Provide the [x, y] coordinate of the cell's center where the given text is located.  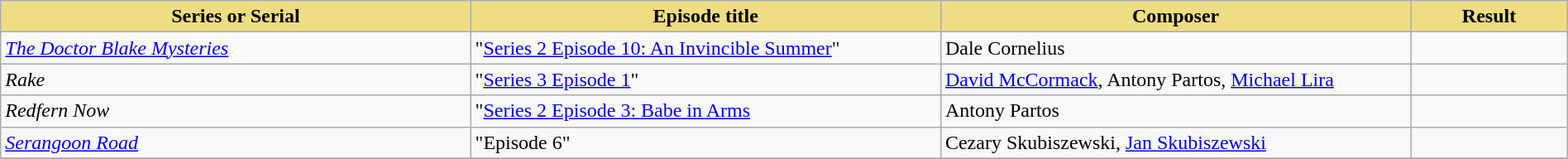
Rake [236, 79]
"Episode 6" [705, 142]
Series or Serial [236, 17]
Serangoon Road [236, 142]
"Series 2 Episode 3: Babe in Arms [705, 111]
"Series 2 Episode 10: An Invincible Summer" [705, 48]
Episode title [705, 17]
Antony Partos [1175, 111]
Cezary Skubiszewski, Jan Skubiszewski [1175, 142]
Dale Cornelius [1175, 48]
The Doctor Blake Mysteries [236, 48]
Composer [1175, 17]
Redfern Now [236, 111]
Result [1489, 17]
David McCormack, Antony Partos, Michael Lira [1175, 79]
"Series 3 Episode 1" [705, 79]
